For the text-containing cell, return its midpoint in (X, Y) coordinate format. 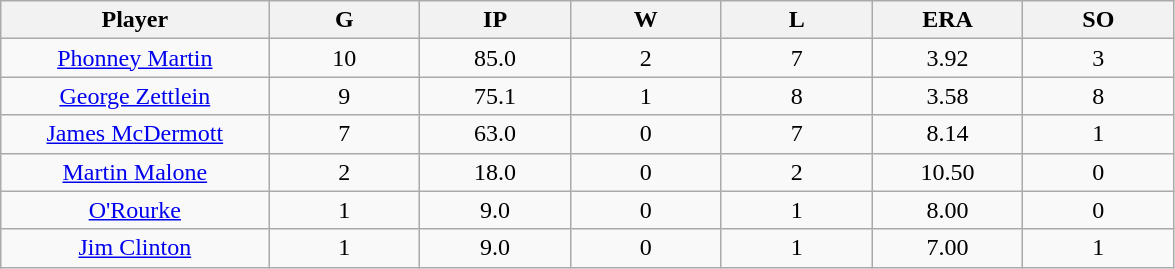
W (646, 20)
75.1 (496, 96)
G (344, 20)
Player (135, 20)
George Zettlein (135, 96)
3.58 (948, 96)
SO (1098, 20)
L (796, 20)
Martin Malone (135, 172)
9 (344, 96)
63.0 (496, 134)
O'Rourke (135, 210)
10.50 (948, 172)
3.92 (948, 58)
James McDermott (135, 134)
Phonney Martin (135, 58)
3 (1098, 58)
7.00 (948, 248)
8.14 (948, 134)
10 (344, 58)
85.0 (496, 58)
Jim Clinton (135, 248)
ERA (948, 20)
IP (496, 20)
18.0 (496, 172)
8.00 (948, 210)
